Detect which cell encompasses the target text, then output its (X, Y) center coordinate. 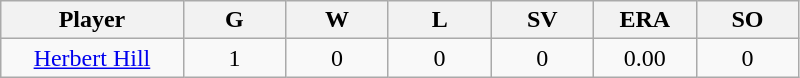
W (338, 20)
SO (748, 20)
Player (92, 20)
G (234, 20)
Herbert Hill (92, 58)
L (440, 20)
1 (234, 58)
0.00 (646, 58)
SV (542, 20)
ERA (646, 20)
